Identify which cell holds the provided text, then report its (X, Y) central coordinate. 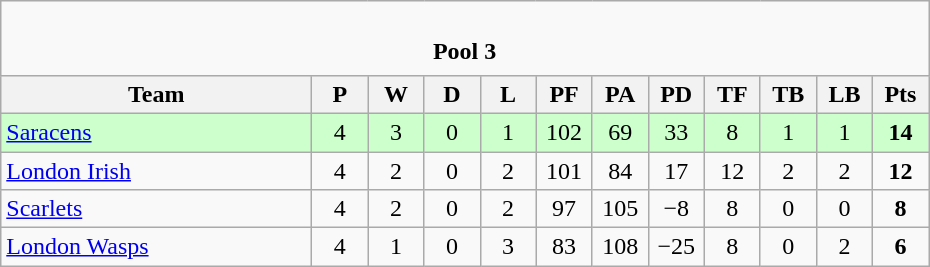
Scarlets (156, 209)
−8 (676, 209)
Pts (900, 94)
101 (564, 171)
33 (676, 132)
97 (564, 209)
D (452, 94)
−25 (676, 247)
84 (620, 171)
London Wasps (156, 247)
83 (564, 247)
TF (732, 94)
PA (620, 94)
6 (900, 247)
LB (844, 94)
Team (156, 94)
L (508, 94)
108 (620, 247)
P (340, 94)
PF (564, 94)
PD (676, 94)
London Irish (156, 171)
W (396, 94)
14 (900, 132)
69 (620, 132)
17 (676, 171)
Saracens (156, 132)
105 (620, 209)
102 (564, 132)
TB (788, 94)
